Determine the [X, Y] coordinate at the center of the cell enclosing the given text.  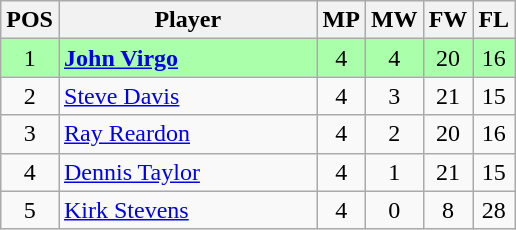
MW [394, 20]
FW [448, 20]
MP [341, 20]
POS [30, 20]
John Virgo [188, 58]
Dennis Taylor [188, 172]
Ray Reardon [188, 134]
5 [30, 210]
Kirk Stevens [188, 210]
8 [448, 210]
Player [188, 20]
28 [494, 210]
0 [394, 210]
Steve Davis [188, 96]
FL [494, 20]
